Return (x, y) of the center of cell containing provided text 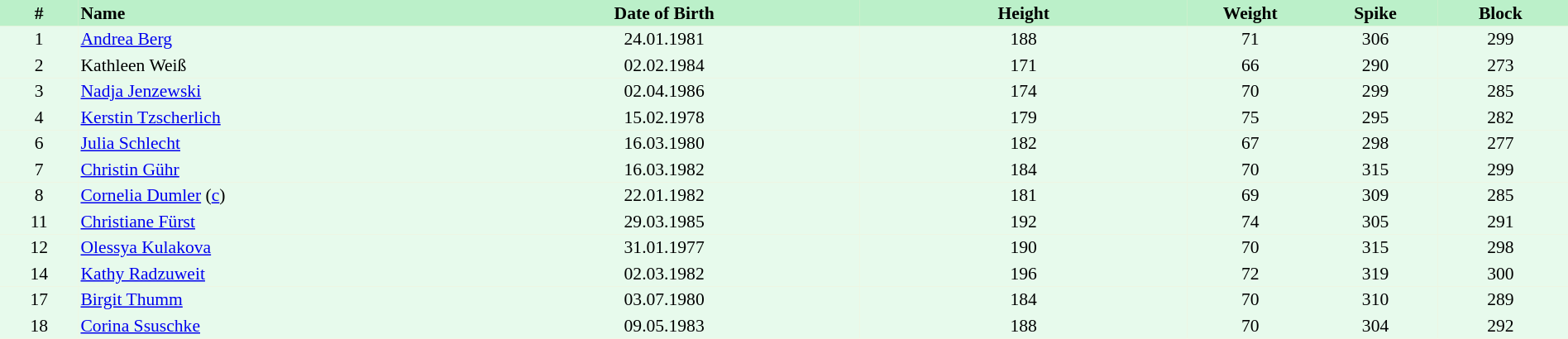
7 (39, 169)
310 (1374, 299)
Kerstin Tzscherlich (273, 117)
Kathleen Weiß (273, 65)
Andrea Berg (273, 40)
18 (39, 326)
174 (1024, 91)
Corina Ssuschke (273, 326)
304 (1374, 326)
16.03.1982 (664, 169)
306 (1374, 40)
273 (1500, 65)
2 (39, 65)
16.03.1980 (664, 144)
295 (1374, 117)
12 (39, 248)
179 (1024, 117)
02.04.1986 (664, 91)
24.01.1981 (664, 40)
309 (1374, 195)
181 (1024, 195)
Spike (1374, 13)
31.01.1977 (664, 248)
Cornelia Dumler (c) (273, 195)
289 (1500, 299)
190 (1024, 248)
Block (1500, 13)
72 (1250, 274)
1 (39, 40)
Height (1024, 13)
196 (1024, 274)
66 (1250, 65)
182 (1024, 144)
300 (1500, 274)
171 (1024, 65)
Olessya Kulakova (273, 248)
02.03.1982 (664, 274)
17 (39, 299)
Christiane Fürst (273, 222)
192 (1024, 222)
22.01.1982 (664, 195)
Date of Birth (664, 13)
# (39, 13)
Kathy Radzuweit (273, 274)
3 (39, 91)
290 (1374, 65)
02.02.1984 (664, 65)
15.02.1978 (664, 117)
6 (39, 144)
03.07.1980 (664, 299)
Birgit Thumm (273, 299)
277 (1500, 144)
Julia Schlecht (273, 144)
75 (1250, 117)
Christin Gühr (273, 169)
29.03.1985 (664, 222)
Name (273, 13)
8 (39, 195)
09.05.1983 (664, 326)
67 (1250, 144)
282 (1500, 117)
305 (1374, 222)
14 (39, 274)
Weight (1250, 13)
4 (39, 117)
Nadja Jenzewski (273, 91)
292 (1500, 326)
11 (39, 222)
74 (1250, 222)
69 (1250, 195)
291 (1500, 222)
319 (1374, 274)
71 (1250, 40)
